Extract the [x, y] coordinate from the center of the cell holding the provided text.  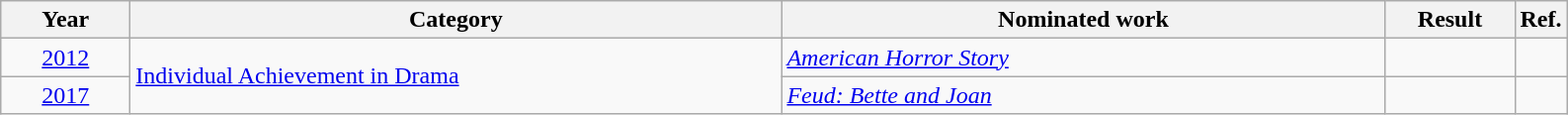
American Horror Story [1083, 57]
Feud: Bette and Joan [1083, 95]
2012 [65, 57]
Ref. [1541, 20]
Year [65, 20]
Result [1450, 20]
Category [456, 20]
Individual Achievement in Drama [456, 76]
2017 [65, 95]
Nominated work [1083, 20]
